Extract the (X, Y) coordinate from the center of the cell holding the provided text.  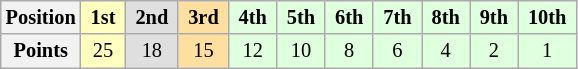
8 (349, 51)
1st (104, 17)
3rd (203, 17)
Points (41, 51)
4th (253, 17)
18 (152, 51)
12 (253, 51)
10th (547, 17)
4 (446, 51)
8th (446, 17)
1 (547, 51)
9th (494, 17)
2nd (152, 17)
5th (301, 17)
Position (41, 17)
7th (397, 17)
6 (397, 51)
6th (349, 17)
10 (301, 51)
2 (494, 51)
25 (104, 51)
15 (203, 51)
